Find where the given text appears and provide that cell's center as (X, Y) coordinate. 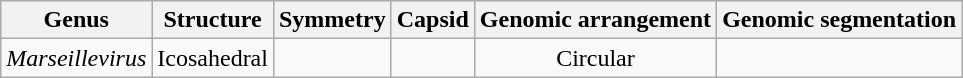
Icosahedral (213, 58)
Symmetry (332, 20)
Marseillevirus (76, 58)
Genomic segmentation (840, 20)
Circular (595, 58)
Genus (76, 20)
Genomic arrangement (595, 20)
Structure (213, 20)
Capsid (432, 20)
